Scan for the cell matching the given text and deliver its (X, Y) coordinate at center. 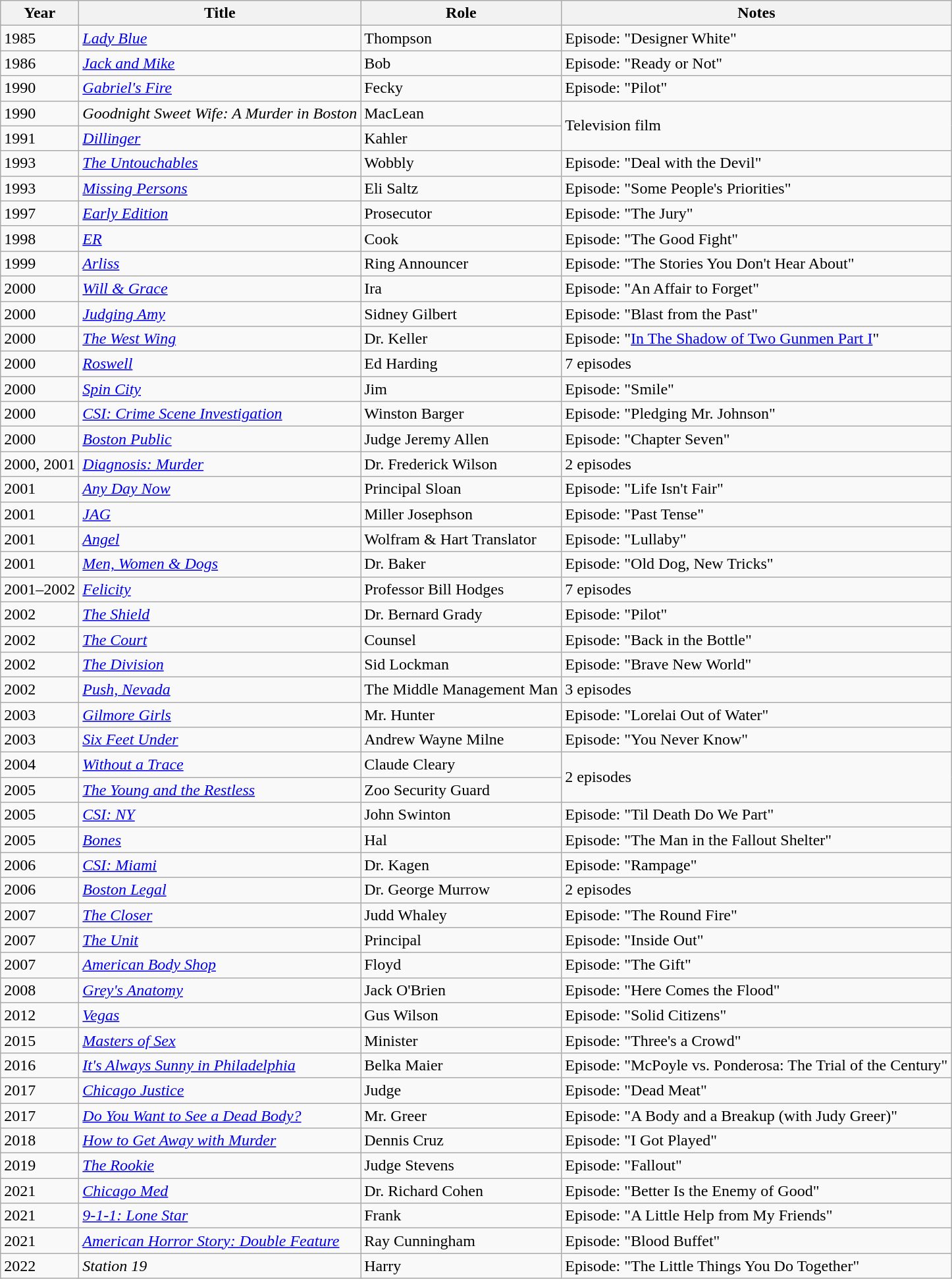
2008 (40, 990)
Bob (461, 63)
Mr. Greer (461, 1116)
Ray Cunningham (461, 1241)
Eli Saltz (461, 188)
Any Day Now (220, 489)
Will & Grace (220, 288)
CSI: NY (220, 815)
Episode: "An Affair to Forget" (756, 288)
Arliss (220, 263)
3 episodes (756, 689)
Goodnight Sweet Wife: A Murder in Boston (220, 113)
2018 (40, 1141)
Harry (461, 1266)
Thompson (461, 38)
Miller Josephson (461, 514)
Ed Harding (461, 364)
Episode: "Lorelai Out of Water" (756, 714)
Episode: "A Little Help from My Friends" (756, 1216)
Episode: "Past Tense" (756, 514)
Men, Women & Dogs (220, 564)
Boston Public (220, 439)
John Swinton (461, 815)
2000, 2001 (40, 464)
MacLean (461, 113)
The Middle Management Man (461, 689)
Floyd (461, 965)
Frank (461, 1216)
JAG (220, 514)
2001–2002 (40, 589)
Judge Stevens (461, 1166)
Judd Whaley (461, 915)
Missing Persons (220, 188)
Principal Sloan (461, 489)
1986 (40, 63)
Ira (461, 288)
Episode: "Back in the Bottle" (756, 639)
The Unit (220, 940)
American Body Shop (220, 965)
Judge Jeremy Allen (461, 439)
Episode: "Ready or Not" (756, 63)
1999 (40, 263)
The Closer (220, 915)
Sid Lockman (461, 664)
Dr. Bernard Grady (461, 614)
1991 (40, 138)
Episode: "The Round Fire" (756, 915)
Dr. Baker (461, 564)
Episode: "The Gift" (756, 965)
Gilmore Girls (220, 714)
Episode: "Solid Citizens" (756, 1015)
Episode: "Brave New World" (756, 664)
Dr. Frederick Wilson (461, 464)
Claude Cleary (461, 765)
2019 (40, 1166)
Spin City (220, 389)
ER (220, 238)
The Court (220, 639)
Episode: "Three's a Crowd" (756, 1040)
Title (220, 13)
Fecky (461, 88)
Episode: "A Body and a Breakup (with Judy Greer)" (756, 1116)
Station 19 (220, 1266)
Episode: "McPoyle vs. Ponderosa: The Trial of the Century" (756, 1065)
Episode: "Smile" (756, 389)
Kahler (461, 138)
Roswell (220, 364)
Episode: "Life Isn't Fair" (756, 489)
Judge (461, 1090)
Winston Barger (461, 414)
Episode: "Til Death Do We Part" (756, 815)
Do You Want to See a Dead Body? (220, 1116)
Episode: "Here Comes the Flood" (756, 990)
Early Edition (220, 213)
Dr. Kagen (461, 865)
Dr. Richard Cohen (461, 1191)
Prosecutor (461, 213)
Angel (220, 539)
Counsel (461, 639)
It's Always Sunny in Philadelphia (220, 1065)
2012 (40, 1015)
Episode: "Chapter Seven" (756, 439)
Episode: "Lullaby" (756, 539)
Episode: "The Jury" (756, 213)
Episode: "Blood Buffet" (756, 1241)
Belka Maier (461, 1065)
Episode: "Some People's Priorities" (756, 188)
Cook (461, 238)
Bones (220, 840)
The Division (220, 664)
Gus Wilson (461, 1015)
Dr. Keller (461, 339)
9-1-1: Lone Star (220, 1216)
Push, Nevada (220, 689)
CSI: Miami (220, 865)
Episode: "Blast from the Past" (756, 314)
Episode: "Designer White" (756, 38)
Notes (756, 13)
Episode: "Fallout" (756, 1166)
Wolfram & Hart Translator (461, 539)
The Untouchables (220, 163)
Wobbly (461, 163)
Lady Blue (220, 38)
1998 (40, 238)
Episode: "The Man in the Fallout Shelter" (756, 840)
Dr. George Murrow (461, 890)
The West Wing (220, 339)
Boston Legal (220, 890)
Episode: "Dead Meat" (756, 1090)
Chicago Justice (220, 1090)
Jack and Mike (220, 63)
Episode: "Better Is the Enemy of Good" (756, 1191)
2022 (40, 1266)
Chicago Med (220, 1191)
American Horror Story: Double Feature (220, 1241)
Episode: "You Never Know" (756, 740)
Without a Trace (220, 765)
2016 (40, 1065)
Jim (461, 389)
Diagnosis: Murder (220, 464)
Ring Announcer (461, 263)
Year (40, 13)
Episode: "The Little Things You Do Together" (756, 1266)
Judging Amy (220, 314)
2004 (40, 765)
1985 (40, 38)
Zoo Security Guard (461, 790)
Gabriel's Fire (220, 88)
1997 (40, 213)
Vegas (220, 1015)
Episode: "Rampage" (756, 865)
Minister (461, 1040)
Mr. Hunter (461, 714)
How to Get Away with Murder (220, 1141)
Jack O'Brien (461, 990)
Sidney Gilbert (461, 314)
Andrew Wayne Milne (461, 740)
The Rookie (220, 1166)
Episode: "I Got Played" (756, 1141)
CSI: Crime Scene Investigation (220, 414)
Hal (461, 840)
Episode: "The Good Fight" (756, 238)
Television film (756, 126)
Episode: "Old Dog, New Tricks" (756, 564)
Dennis Cruz (461, 1141)
The Young and the Restless (220, 790)
Episode: "In The Shadow of Two Gunmen Part I" (756, 339)
Masters of Sex (220, 1040)
Episode: "Pledging Mr. Johnson" (756, 414)
Principal (461, 940)
Felicity (220, 589)
Episode: "Inside Out" (756, 940)
Episode: "Deal with the Devil" (756, 163)
Dillinger (220, 138)
Episode: "The Stories You Don't Hear About" (756, 263)
2015 (40, 1040)
Professor Bill Hodges (461, 589)
Role (461, 13)
The Shield (220, 614)
Six Feet Under (220, 740)
Grey's Anatomy (220, 990)
